Provide the [x, y] coordinate of the cell's center where the given text is located.  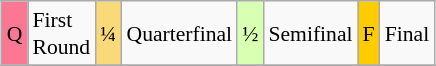
Q [15, 33]
F [369, 33]
¼ [108, 33]
½ [250, 33]
Final [408, 33]
First Round [62, 33]
Semifinal [310, 33]
Quarterfinal [180, 33]
